Find where the given text appears and provide that cell's center as [x, y] coordinate. 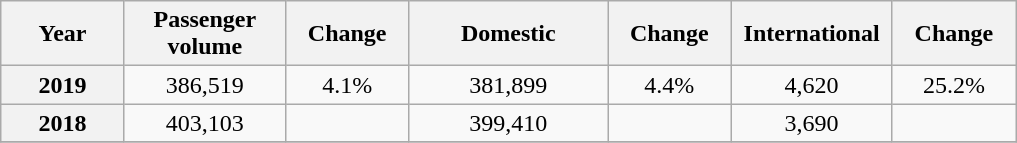
4.1% [347, 85]
403,103 [204, 123]
399,410 [508, 123]
Passenger volume [204, 34]
4,620 [812, 85]
2019 [63, 85]
Domestic [508, 34]
Year [63, 34]
3,690 [812, 123]
2018 [63, 123]
International [812, 34]
4.4% [670, 85]
25.2% [954, 85]
386,519 [204, 85]
381,899 [508, 85]
